Detect which cell encompasses the target text, then output its [x, y] center coordinate. 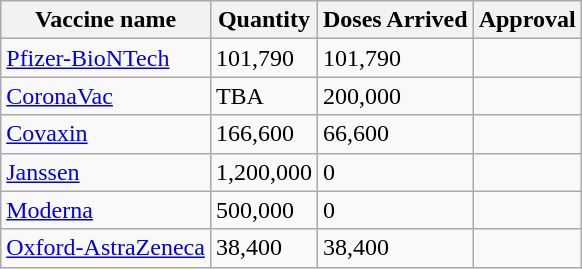
500,000 [264, 210]
Oxford-AstraZeneca [106, 248]
Approval [527, 20]
1,200,000 [264, 172]
66,600 [395, 134]
CoronaVac [106, 96]
TBA [264, 96]
200,000 [395, 96]
Janssen [106, 172]
166,600 [264, 134]
Pfizer-BioNTech [106, 58]
Moderna [106, 210]
Quantity [264, 20]
Covaxin [106, 134]
Doses Arrived [395, 20]
Vaccine name [106, 20]
